Locate the cell with the specified text and output its [X, Y] center coordinate. 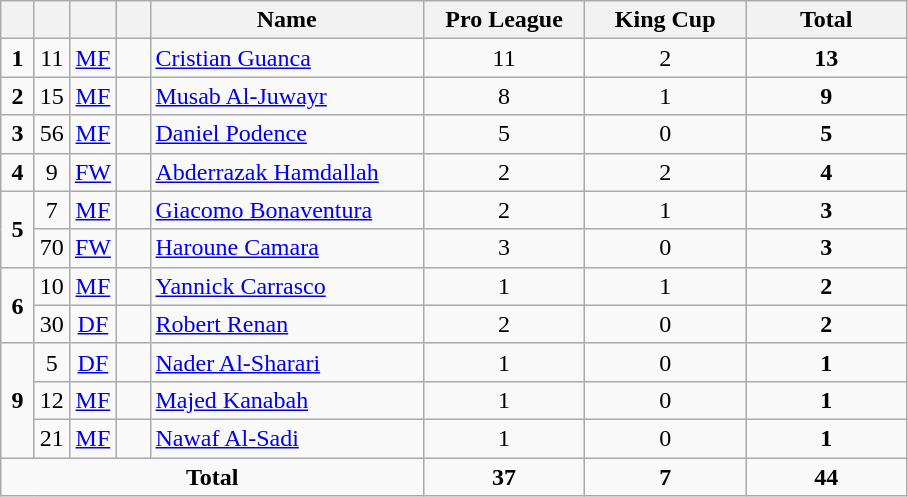
70 [52, 248]
Pro League [504, 20]
Robert Renan [287, 324]
Majed Kanabah [287, 400]
Giacomo Bonaventura [287, 210]
6 [18, 305]
Daniel Podence [287, 134]
56 [52, 134]
8 [504, 96]
15 [52, 96]
37 [504, 477]
44 [826, 477]
Cristian Guanca [287, 58]
13 [826, 58]
Haroune Camara [287, 248]
Nawaf Al-Sadi [287, 438]
12 [52, 400]
21 [52, 438]
Musab Al-Juwayr [287, 96]
10 [52, 286]
Name [287, 20]
Abderrazak Hamdallah [287, 172]
Nader Al-Sharari [287, 362]
Yannick Carrasco [287, 286]
30 [52, 324]
King Cup [666, 20]
